Capture the cell that displays the provided text and extract its [X, Y] central coordinate. 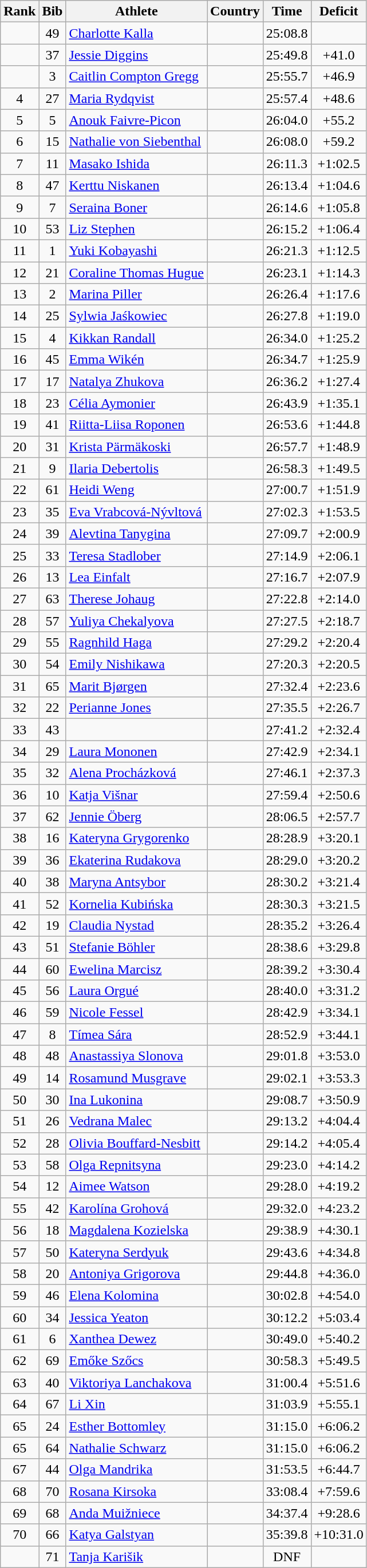
+2:50.6 [339, 795]
Marit Bjørgen [136, 686]
+1:06.4 [339, 229]
Therese Johaug [136, 599]
3 [53, 77]
+55.2 [339, 120]
Krista Pärmäkoski [136, 447]
Rosana Kirsoka [136, 1491]
26:08.0 [287, 142]
Kikkan Randall [136, 338]
Kornelia Kubińska [136, 904]
+3:53.3 [339, 1078]
26:27.8 [287, 316]
71 [53, 1557]
+3:20.1 [339, 838]
29:23.0 [287, 1165]
Ilaria Debertolis [136, 468]
Deficit [339, 11]
Riitta-Liisa Roponen [136, 425]
Bib [53, 11]
28:40.0 [287, 991]
30:02.8 [287, 1295]
Nathalie von Siebenthal [136, 142]
29:13.2 [287, 1121]
Anda Muižniece [136, 1513]
Kerttu Niskanen [136, 185]
Katja Višnar [136, 795]
26:34.7 [287, 360]
Masako Ishida [136, 164]
Marina Piller [136, 295]
Rank [19, 11]
+1:25.9 [339, 360]
+2:23.6 [339, 686]
+2:20.4 [339, 643]
Nathalie Schwarz [136, 1448]
DNF [287, 1557]
Yuki Kobayashi [136, 250]
27:16.7 [287, 577]
Ewelina Marcisz [136, 969]
+4:04.4 [339, 1121]
Nicole Fessel [136, 1013]
29:38.9 [287, 1230]
30:49.0 [287, 1339]
Coraline Thomas Hugue [136, 273]
28:28.9 [287, 838]
+4:05.4 [339, 1143]
34:37.4 [287, 1513]
27:59.4 [287, 795]
+2:14.0 [339, 599]
+3:53.0 [339, 1056]
+1:25.2 [339, 338]
26:57.7 [287, 447]
Time [287, 11]
+3:34.1 [339, 1013]
29:02.1 [287, 1078]
26:53.6 [287, 425]
29:08.7 [287, 1100]
26:23.1 [287, 273]
Claudia Nystad [136, 925]
Yuliya Chekalyova [136, 620]
25:55.7 [287, 77]
+1:02.5 [339, 164]
31:53.5 [287, 1470]
+2:57.7 [339, 817]
25:49.8 [287, 55]
29:14.2 [287, 1143]
+59.2 [339, 142]
27:22.8 [287, 599]
+5:49.5 [339, 1361]
27:46.1 [287, 773]
+1:51.9 [339, 490]
Alevtina Tanygina [136, 534]
29:44.8 [287, 1273]
27:29.2 [287, 643]
+4:34.8 [339, 1252]
29:28.0 [287, 1187]
26:14.6 [287, 207]
+2:32.4 [339, 730]
27:27.5 [287, 620]
26:15.2 [287, 229]
Jessica Yeaton [136, 1317]
26:21.3 [287, 250]
+2:20.5 [339, 664]
30:12.2 [287, 1317]
Elena Kolomina [136, 1295]
Eva Vrabcová-Nývltová [136, 512]
+1:35.1 [339, 403]
+5:03.4 [339, 1317]
+4:23.2 [339, 1208]
+5:55.1 [339, 1404]
+3:29.8 [339, 947]
Olga Mandrika [136, 1470]
Ekaterina Rudakova [136, 860]
28:38.6 [287, 947]
Jessie Diggins [136, 55]
26:26.4 [287, 295]
26:58.3 [287, 468]
+2:37.3 [339, 773]
27:41.2 [287, 730]
+4:19.2 [339, 1187]
30:58.3 [287, 1361]
Ragnhild Haga [136, 643]
Célia Aymonier [136, 403]
+7:59.6 [339, 1491]
Maria Rydqvist [136, 98]
+5:51.6 [339, 1383]
Karolína Grohová [136, 1208]
+2:00.9 [339, 534]
+48.6 [339, 98]
+41.0 [339, 55]
Viktoriya Lanchakova [136, 1383]
+1:12.5 [339, 250]
+3:44.1 [339, 1034]
+9:28.6 [339, 1513]
+3:50.9 [339, 1100]
Jennie Öberg [136, 817]
31:00.4 [287, 1383]
Aimee Watson [136, 1187]
Country [235, 11]
28:42.9 [287, 1013]
Emily Nishikawa [136, 664]
28:06.5 [287, 817]
+1:17.6 [339, 295]
+2:07.9 [339, 577]
Emőke Szőcs [136, 1361]
+3:26.4 [339, 925]
Anouk Faivre-Picon [136, 120]
26:11.3 [287, 164]
+4:14.2 [339, 1165]
Stefanie Böhler [136, 947]
Teresa Stadlober [136, 555]
+1:48.9 [339, 447]
Anastassiya Slonova [136, 1056]
33:08.4 [287, 1491]
28:39.2 [287, 969]
1 [53, 250]
Vedrana Malec [136, 1121]
Maryna Antsybor [136, 882]
+3:21.5 [339, 904]
27:42.9 [287, 751]
+1:19.0 [339, 316]
Laura Orgué [136, 991]
Katya Galstyan [136, 1535]
Li Xin [136, 1404]
28:30.3 [287, 904]
+1:04.6 [339, 185]
31:03.9 [287, 1404]
+4:54.0 [339, 1295]
+1:14.3 [339, 273]
+3:21.4 [339, 882]
Perianne Jones [136, 708]
+1:27.4 [339, 381]
26:36.2 [287, 381]
27:00.7 [287, 490]
26:43.9 [287, 403]
Tímea Sára [136, 1034]
+1:49.5 [339, 468]
26:04.0 [287, 120]
+4:36.0 [339, 1273]
Xanthea Dewez [136, 1339]
27:35.5 [287, 708]
Lea Einfalt [136, 577]
66 [53, 1535]
+2:06.1 [339, 555]
Charlotte Kalla [136, 33]
27:32.4 [287, 686]
Laura Mononen [136, 751]
Sylwia Jaśkowiec [136, 316]
Natalya Zhukova [136, 381]
+2:26.7 [339, 708]
Seraina Boner [136, 207]
29:01.8 [287, 1056]
+1:44.8 [339, 425]
28:30.2 [287, 882]
29:32.0 [287, 1208]
+1:05.8 [339, 207]
25:08.8 [287, 33]
Kateryna Serdyuk [136, 1252]
Emma Wikén [136, 360]
+46.9 [339, 77]
+2:18.7 [339, 620]
Tanja Karišik [136, 1557]
+5:40.2 [339, 1339]
27:20.3 [287, 664]
27:09.7 [287, 534]
+3:30.4 [339, 969]
Liz Stephen [136, 229]
29:43.6 [287, 1252]
Olivia Bouffard-Nesbitt [136, 1143]
27:14.9 [287, 555]
+1:53.5 [339, 512]
28:29.0 [287, 860]
+6:44.7 [339, 1470]
+4:30.1 [339, 1230]
+10:31.0 [339, 1535]
25:57.4 [287, 98]
Kateryna Grygorenko [136, 838]
+2:34.1 [339, 751]
Rosamund Musgrave [136, 1078]
Olga Repnitsyna [136, 1165]
2 [53, 295]
35:39.8 [287, 1535]
Heidi Weng [136, 490]
26:34.0 [287, 338]
Magdalena Kozielska [136, 1230]
+3:20.2 [339, 860]
Ina Lukonina [136, 1100]
28:35.2 [287, 925]
+3:31.2 [339, 991]
Esther Bottomley [136, 1426]
28:52.9 [287, 1034]
Antoniya Grigorova [136, 1273]
26:13.4 [287, 185]
Alena Procházková [136, 773]
Caitlin Compton Gregg [136, 77]
Athlete [136, 11]
27:02.3 [287, 512]
